Find where the given text appears and provide that cell's center as [X, Y] coordinate. 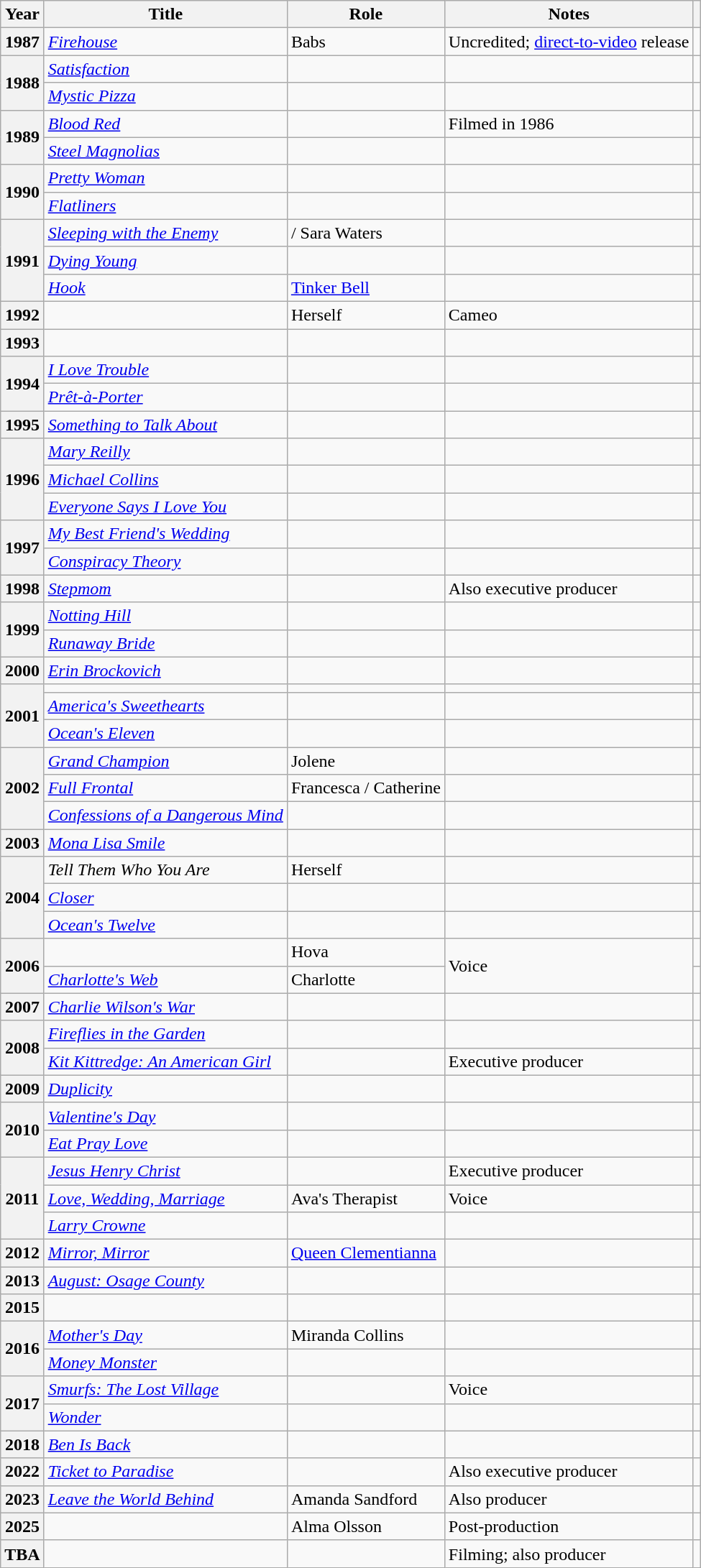
1998 [22, 589]
Mother's Day [165, 1335]
Something to Talk About [165, 425]
Money Monster [165, 1362]
Miranda Collins [365, 1335]
Ben Is Back [165, 1444]
My Best Friend's Wedding [165, 534]
Ocean's Eleven [165, 733]
1989 [22, 137]
Sleeping with the Enemy [165, 233]
2016 [22, 1349]
Duplicity [165, 1089]
2018 [22, 1444]
TBA [22, 1554]
Prêt-à-Porter [165, 397]
Blood Red [165, 124]
Charlie Wilson's War [165, 1007]
Everyone Says I Love You [165, 507]
Stepmom [165, 589]
Hook [165, 287]
Notting Hill [165, 616]
Role [365, 14]
2002 [22, 788]
1997 [22, 548]
Post-production [569, 1526]
2022 [22, 1472]
Leave the World Behind [165, 1499]
Ocean's Twelve [165, 925]
America's Sweethearts [165, 706]
Uncredited; direct-to-video release [569, 42]
Valentine's Day [165, 1116]
Conspiracy Theory [165, 561]
Charlotte's Web [165, 979]
I Love Trouble [165, 370]
Ticket to Paradise [165, 1472]
Wonder [165, 1417]
2000 [22, 670]
1995 [22, 425]
Mystic Pizza [165, 96]
Queen Clementianna [365, 1253]
Cameo [569, 315]
2023 [22, 1499]
Love, Wedding, Marriage [165, 1198]
1991 [22, 260]
Tell Them Who You Are [165, 870]
Full Frontal [165, 788]
2012 [22, 1253]
Eat Pray Love [165, 1143]
Confessions of a Dangerous Mind [165, 816]
Smurfs: The Lost Village [165, 1390]
Ava's Therapist [365, 1198]
Michael Collins [165, 479]
Erin Brockovich [165, 670]
Larry Crowne [165, 1226]
Amanda Sandford [365, 1499]
Charlotte [365, 979]
1987 [22, 42]
Filmed in 1986 [569, 124]
Satisfaction [165, 69]
2011 [22, 1198]
Tinker Bell [365, 287]
2001 [22, 716]
Alma Olsson [365, 1526]
1996 [22, 479]
Closer [165, 898]
Year [22, 14]
Francesca / Catherine [365, 788]
2008 [22, 1048]
Jolene [365, 761]
/ Sara Waters [365, 233]
2009 [22, 1089]
Also producer [569, 1499]
Mirror, Mirror [165, 1253]
Jesus Henry Christ [165, 1171]
1994 [22, 384]
Filming; also producer [569, 1554]
Mary Reilly [165, 452]
1990 [22, 192]
2025 [22, 1526]
2006 [22, 966]
2007 [22, 1007]
1999 [22, 629]
Mona Lisa Smile [165, 843]
2017 [22, 1403]
2013 [22, 1281]
Grand Champion [165, 761]
Dying Young [165, 260]
2003 [22, 843]
2004 [22, 898]
Steel Magnolias [165, 151]
Notes [569, 14]
1988 [22, 83]
Hova [365, 952]
Kit Kittredge: An American Girl [165, 1061]
1992 [22, 315]
Fireflies in the Garden [165, 1034]
Title [165, 14]
Pretty Woman [165, 178]
Firehouse [165, 42]
1993 [22, 343]
Babs [365, 42]
2015 [22, 1308]
Flatliners [165, 206]
2010 [22, 1130]
Runaway Bride [165, 643]
August: Osage County [165, 1281]
